Locate the cell with the specified text and output its (x, y) center coordinate. 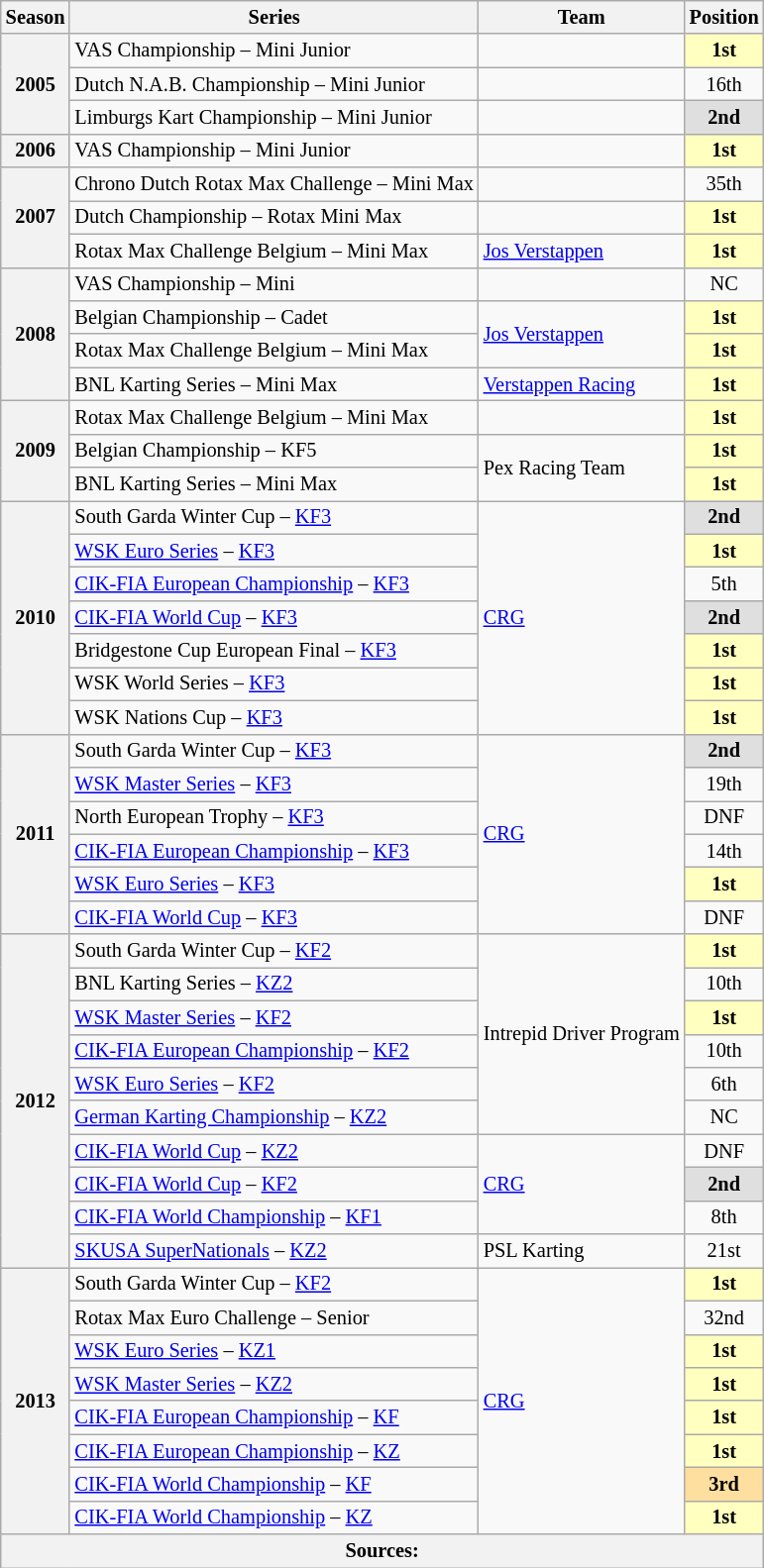
CIK-FIA World Championship – KF1 (273, 1217)
3rd (724, 1484)
Position (724, 17)
Dutch N.A.B. Championship – Mini Junior (273, 84)
WSK Euro Series – KF2 (273, 1084)
Rotax Max Euro Challenge – Senior (273, 1317)
2010 (36, 617)
CIK-FIA World Championship – KF (273, 1484)
16th (724, 84)
CIK-FIA European Championship – KF (273, 1417)
CIK-FIA World Championship – KZ (273, 1517)
Sources: (382, 1551)
Belgian Championship – KF5 (273, 451)
5th (724, 583)
2013 (36, 1401)
2012 (36, 1101)
Belgian Championship – Cadet (273, 317)
2011 (36, 834)
35th (724, 184)
8th (724, 1217)
2008 (36, 335)
2006 (36, 151)
Series (273, 17)
CIK-FIA World Cup – KF2 (273, 1184)
32nd (724, 1317)
Season (36, 17)
Dutch Championship – Rotax Mini Max (273, 217)
Team (582, 17)
Bridgestone Cup European Final – KF3 (273, 651)
Pex Racing Team (582, 468)
2005 (36, 83)
14th (724, 851)
WSK World Series – KF3 (273, 683)
Intrepid Driver Program (582, 1034)
WSK Euro Series – KZ1 (273, 1351)
PSL Karting (582, 1251)
Limburgs Kart Championship – Mini Junior (273, 117)
SKUSA SuperNationals – KZ2 (273, 1251)
CIK-FIA World Cup – KZ2 (273, 1151)
WSK Master Series – KZ2 (273, 1384)
21st (724, 1251)
2009 (36, 450)
German Karting Championship – KZ2 (273, 1117)
CIK-FIA European Championship – KZ (273, 1451)
19th (724, 784)
WSK Nations Cup – KF3 (273, 717)
BNL Karting Series – KZ2 (273, 984)
WSK Master Series – KF3 (273, 784)
CIK-FIA European Championship – KF2 (273, 1051)
VAS Championship – Mini (273, 284)
2007 (36, 218)
North European Trophy – KF3 (273, 817)
6th (724, 1084)
Chrono Dutch Rotax Max Challenge – Mini Max (273, 184)
Verstappen Racing (582, 384)
WSK Master Series – KF2 (273, 1017)
